Extract the (X, Y) coordinate from the center of the cell holding the provided text.  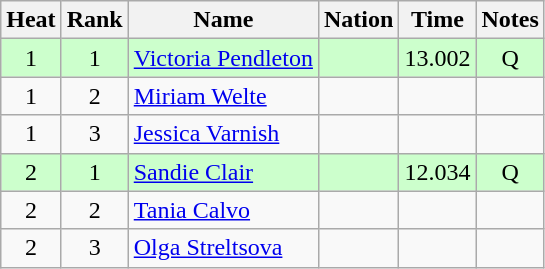
Name (223, 20)
13.002 (438, 58)
Tania Calvo (223, 210)
Time (438, 20)
Nation (358, 20)
Jessica Varnish (223, 134)
Victoria Pendleton (223, 58)
Miriam Welte (223, 96)
Olga Streltsova (223, 248)
Heat (31, 20)
Notes (510, 20)
Rank (94, 20)
Sandie Clair (223, 172)
12.034 (438, 172)
